Output the [x, y] coordinate of the center of the cell containing the given text.  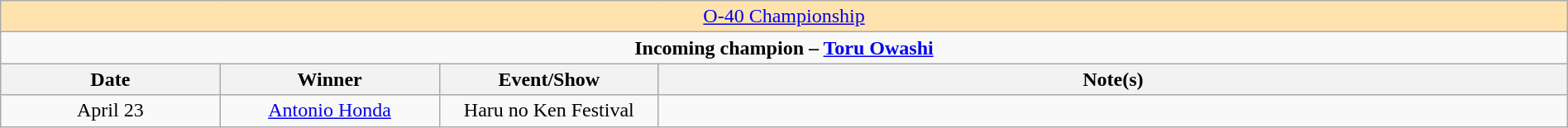
O-40 Championship [784, 17]
Date [111, 79]
Haru no Ken Festival [549, 111]
Incoming champion – Toru Owashi [784, 48]
Antonio Honda [329, 111]
Event/Show [549, 79]
April 23 [111, 111]
Winner [329, 79]
Note(s) [1113, 79]
